Search for the cell housing the specified text and yield its (x, y) center coordinate. 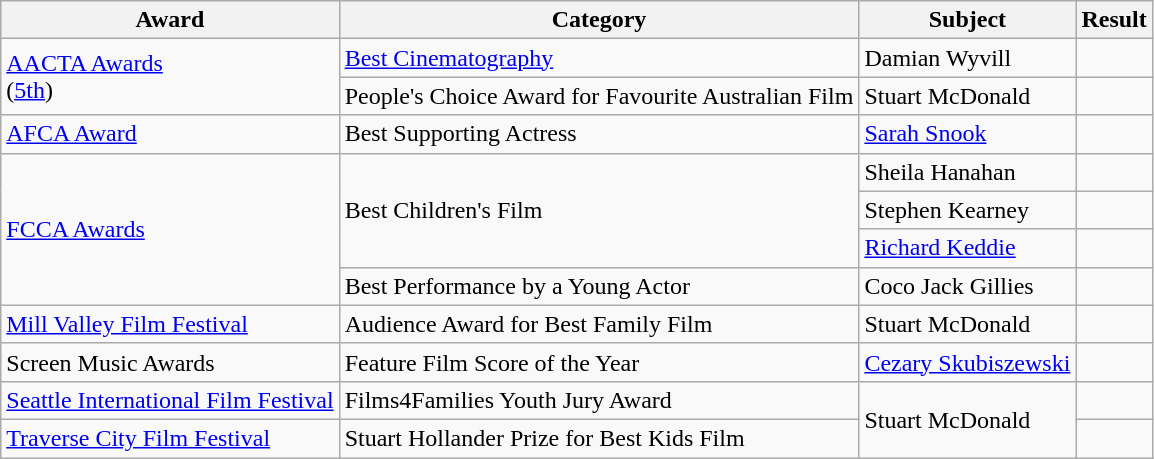
Cezary Skubiszewski (968, 362)
Best Cinematography (599, 58)
Damian Wyvill (968, 58)
Screen Music Awards (170, 362)
Audience Award for Best Family Film (599, 324)
Best Children's Film (599, 210)
Award (170, 20)
People's Choice Award for Favourite Australian Film (599, 96)
Coco Jack Gillies (968, 286)
Sheila Hanahan (968, 172)
AACTA Awards (5th) (170, 77)
Stuart Hollander Prize for Best Kids Film (599, 438)
Feature Film Score of the Year (599, 362)
Stephen Kearney (968, 210)
Category (599, 20)
Seattle International Film Festival (170, 400)
Traverse City Film Festival (170, 438)
Films4Families Youth Jury Award (599, 400)
AFCA Award (170, 134)
Best Performance by a Young Actor (599, 286)
Best Supporting Actress (599, 134)
Richard Keddie (968, 248)
Mill Valley Film Festival (170, 324)
Result (1114, 20)
Subject (968, 20)
FCCA Awards (170, 229)
Sarah Snook (968, 134)
